Identify which cell holds the provided text, then report its (X, Y) central coordinate. 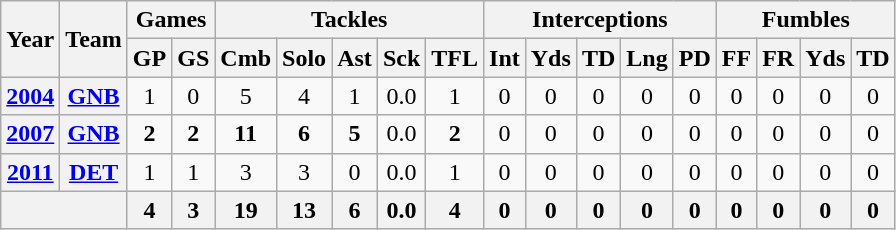
Solo (304, 58)
Interceptions (600, 20)
Games (170, 20)
Ast (355, 58)
19 (246, 210)
FR (778, 58)
TFL (455, 58)
GP (149, 58)
Int (505, 58)
2007 (30, 134)
Lng (647, 58)
Sck (401, 58)
Cmb (246, 58)
PD (694, 58)
2004 (30, 96)
FF (736, 58)
Team (94, 39)
Year (30, 39)
Tackles (350, 20)
DET (94, 172)
Fumbles (806, 20)
11 (246, 134)
13 (304, 210)
2011 (30, 172)
GS (194, 58)
